From the cell containing the given text, extract its center point as [X, Y] coordinate. 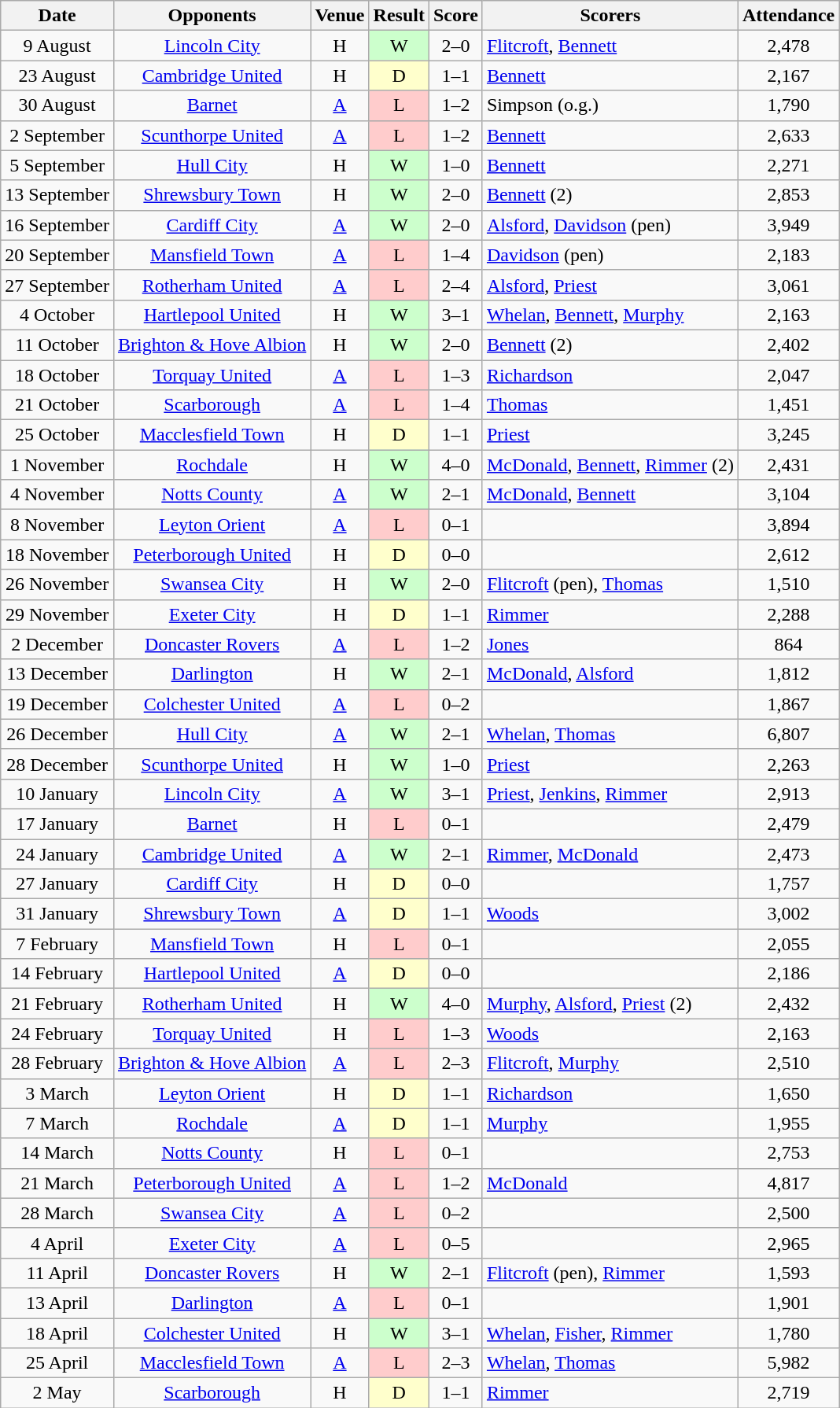
6,807 [788, 734]
2,500 [788, 1213]
2,047 [788, 375]
Whelan, Bennett, Murphy [610, 315]
Jones [610, 644]
25 October [57, 435]
Flitcroft (pen), Rimmer [610, 1273]
Simpson (o.g.) [610, 105]
2,913 [788, 794]
2,612 [788, 555]
11 October [57, 345]
14 February [57, 974]
4,817 [788, 1183]
30 August [57, 105]
13 April [57, 1303]
2,055 [788, 944]
23 August [57, 76]
Flitcroft (pen), Thomas [610, 584]
1,451 [788, 405]
18 November [57, 555]
2,510 [788, 1063]
28 December [57, 764]
2,479 [788, 824]
2 December [57, 644]
3,894 [788, 525]
Venue [340, 16]
31 January [57, 914]
24 January [57, 853]
2,719 [788, 1393]
3 March [57, 1093]
2 May [57, 1393]
2,853 [788, 195]
4 October [57, 315]
18 October [57, 375]
29 November [57, 614]
1,955 [788, 1123]
2,432 [788, 1004]
2,288 [788, 614]
Alsford, Davidson (pen) [610, 225]
Result [399, 16]
28 March [57, 1213]
20 September [57, 255]
3,104 [788, 495]
24 February [57, 1034]
Davidson (pen) [610, 255]
17 January [57, 824]
2,478 [788, 46]
1,790 [788, 105]
2,183 [788, 255]
1,593 [788, 1273]
2,753 [788, 1153]
Priest, Jenkins, Rimmer [610, 794]
27 January [57, 884]
2,167 [788, 76]
4 November [57, 495]
2,633 [788, 135]
1,650 [788, 1093]
25 April [57, 1363]
Thomas [610, 405]
2,271 [788, 165]
13 September [57, 195]
5 September [57, 165]
Score [455, 16]
2,263 [788, 764]
1,812 [788, 674]
19 December [57, 704]
McDonald, Alsford [610, 674]
2 September [57, 135]
4 April [57, 1243]
3,245 [788, 435]
3,949 [788, 225]
Flitcroft, Murphy [610, 1063]
Whelan, Fisher, Rimmer [610, 1333]
864 [788, 644]
Murphy [610, 1123]
Murphy, Alsford, Priest (2) [610, 1004]
8 November [57, 525]
7 February [57, 944]
2,402 [788, 345]
14 March [57, 1153]
Scorers [610, 16]
3,002 [788, 914]
5,982 [788, 1363]
2,186 [788, 974]
10 January [57, 794]
1 November [57, 465]
9 August [57, 46]
1,901 [788, 1303]
2,965 [788, 1243]
26 December [57, 734]
2,473 [788, 853]
0–5 [455, 1243]
2,431 [788, 465]
3,061 [788, 285]
7 March [57, 1123]
Flitcroft, Bennett [610, 46]
1,510 [788, 584]
McDonald [610, 1183]
Alsford, Priest [610, 285]
Rimmer, McDonald [610, 853]
18 April [57, 1333]
21 October [57, 405]
1,780 [788, 1333]
1,757 [788, 884]
21 March [57, 1183]
Opponents [212, 16]
28 February [57, 1063]
11 April [57, 1273]
27 September [57, 285]
16 September [57, 225]
Attendance [788, 16]
13 December [57, 674]
26 November [57, 584]
1,867 [788, 704]
McDonald, Bennett, Rimmer (2) [610, 465]
21 February [57, 1004]
Date [57, 16]
2–4 [455, 285]
McDonald, Bennett [610, 495]
